Identify which cell holds the provided text, then report its [x, y] central coordinate. 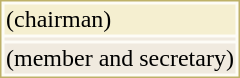
(member and secretary) [120, 59]
(chairman) [120, 19]
